Return the [x, y] coordinate for the center point of the cell that contains the specified text.  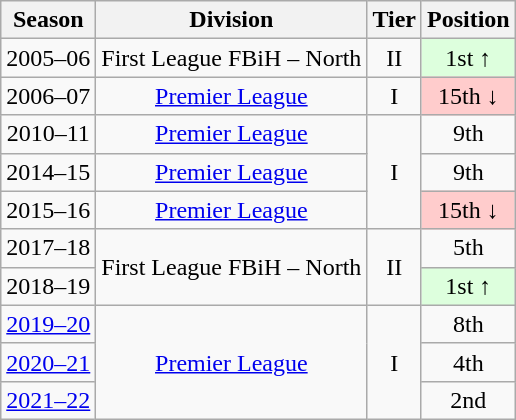
2021–22 [48, 400]
2nd [468, 400]
2017–18 [48, 248]
8th [468, 324]
2005–06 [48, 58]
Tier [394, 20]
2015–16 [48, 210]
4th [468, 362]
2019–20 [48, 324]
2014–15 [48, 172]
5th [468, 248]
2006–07 [48, 96]
Division [232, 20]
Position [468, 20]
Season [48, 20]
2010–11 [48, 134]
2020–21 [48, 362]
2018–19 [48, 286]
